Output the [X, Y] coordinate of the center of the cell containing the given text.  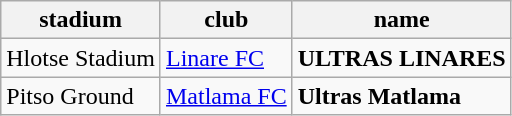
name [402, 20]
Ultras Matlama [402, 96]
Hlotse Stadium [81, 58]
Linare FC [226, 58]
Pitso Ground [81, 96]
ULTRAS LINARES [402, 58]
Matlama FC [226, 96]
club [226, 20]
stadium [81, 20]
